Scan for the cell matching the given text and deliver its (X, Y) coordinate at center. 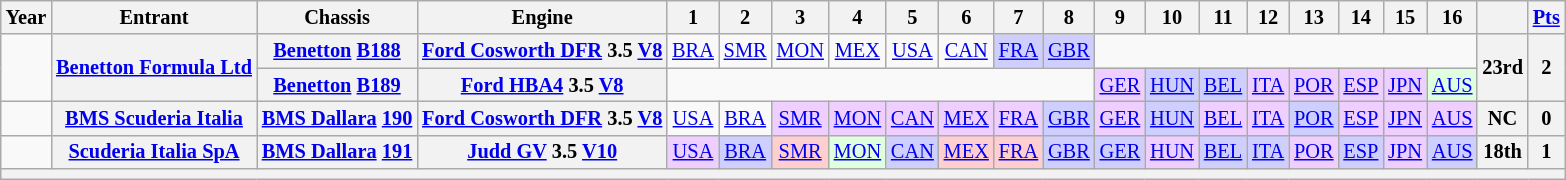
Judd GV 3.5 V10 (542, 152)
11 (1223, 17)
Benetton B189 (337, 85)
13 (1314, 17)
18th (1502, 152)
Entrant (154, 17)
Engine (542, 17)
14 (1360, 17)
23rd (1502, 68)
4 (858, 17)
9 (1120, 17)
BMS Scuderia Italia (154, 118)
Year (26, 17)
Chassis (337, 17)
3 (800, 17)
BMS Dallara 191 (337, 152)
12 (1268, 17)
10 (1172, 17)
Ford HBA4 3.5 V8 (542, 85)
Pts (1546, 17)
0 (1546, 118)
15 (1405, 17)
Scuderia Italia SpA (154, 152)
Benetton Formula Ltd (154, 68)
16 (1452, 17)
7 (1018, 17)
5 (912, 17)
NC (1502, 118)
8 (1069, 17)
6 (966, 17)
Benetton B188 (337, 51)
BMS Dallara 190 (337, 118)
